For the text-containing cell, return its midpoint in [x, y] coordinate format. 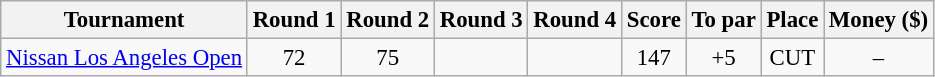
+5 [724, 58]
Round 3 [481, 20]
Round 4 [575, 20]
Round 2 [388, 20]
75 [388, 58]
Nissan Los Angeles Open [124, 58]
To par [724, 20]
72 [294, 58]
Place [792, 20]
147 [654, 58]
Tournament [124, 20]
CUT [792, 58]
Score [654, 20]
Money ($) [879, 20]
– [879, 58]
Round 1 [294, 20]
